Scan for the cell matching the given text and deliver its (x, y) coordinate at center. 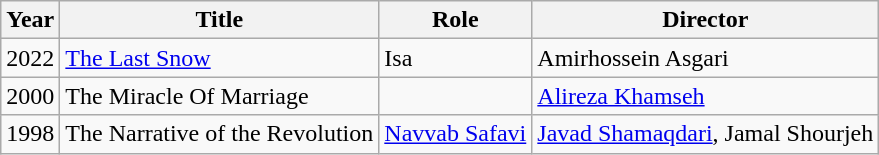
Isa (456, 58)
2000 (30, 96)
2022 (30, 58)
Javad Shamaqdari, Jamal Shourjeh (706, 134)
Role (456, 20)
1998 (30, 134)
Amirhossein Asgari (706, 58)
Year (30, 20)
The Narrative of the Revolution (220, 134)
The Miracle Of Marriage (220, 96)
Director (706, 20)
The Last Snow (220, 58)
Title (220, 20)
Navvab Safavi (456, 134)
Alireza Khamseh (706, 96)
